Scan for the cell matching the given text and deliver its (X, Y) coordinate at center. 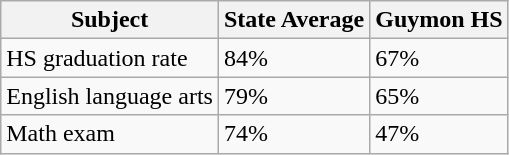
English language arts (110, 96)
74% (294, 134)
84% (294, 58)
State Average (294, 20)
79% (294, 96)
47% (439, 134)
HS graduation rate (110, 58)
65% (439, 96)
Math exam (110, 134)
Guymon HS (439, 20)
67% (439, 58)
Subject (110, 20)
